Output the (X, Y) coordinate of the center of the cell containing the given text.  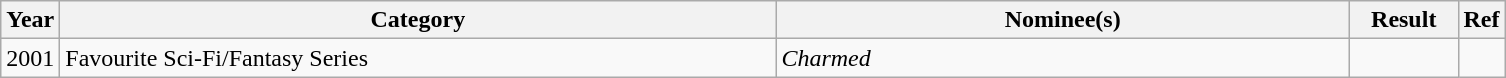
Ref (1482, 20)
Category (418, 20)
Result (1404, 20)
Year (30, 20)
Charmed (1063, 58)
Favourite Sci-Fi/Fantasy Series (418, 58)
Nominee(s) (1063, 20)
2001 (30, 58)
